Return the [X, Y] coordinate for the center point of the cell that contains the specified text.  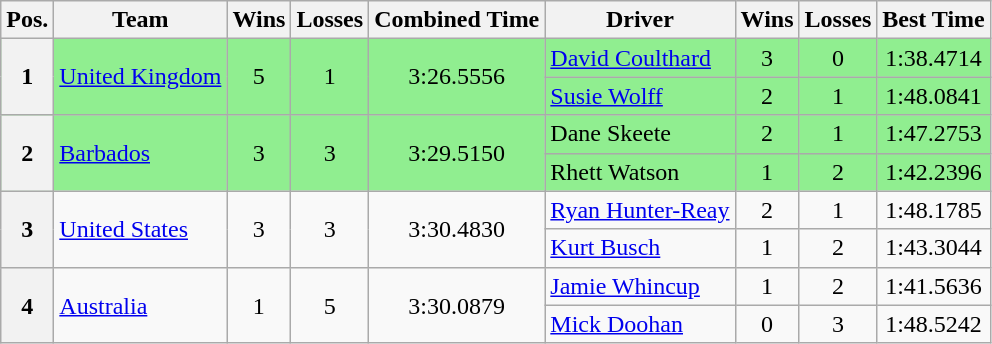
1:41.5636 [934, 286]
3:30.0879 [457, 305]
David Coulthard [640, 58]
Team [140, 20]
Driver [640, 20]
Kurt Busch [640, 248]
Best Time [934, 20]
Barbados [140, 153]
Dane Skeete [640, 134]
Mick Doohan [640, 324]
Pos. [28, 20]
Combined Time [457, 20]
Ryan Hunter-Reay [640, 210]
Susie Wolff [640, 96]
4 [28, 305]
1:43.3044 [934, 248]
3:26.5556 [457, 77]
1:48.5242 [934, 324]
3:30.4830 [457, 229]
1:48.1785 [934, 210]
Jamie Whincup [640, 286]
3:29.5150 [457, 153]
Rhett Watson [640, 172]
Australia [140, 305]
1:38.4714 [934, 58]
1:48.0841 [934, 96]
1:42.2396 [934, 172]
1:47.2753 [934, 134]
United States [140, 229]
United Kingdom [140, 77]
